Output the (X, Y) coordinate of the center of the cell containing the given text.  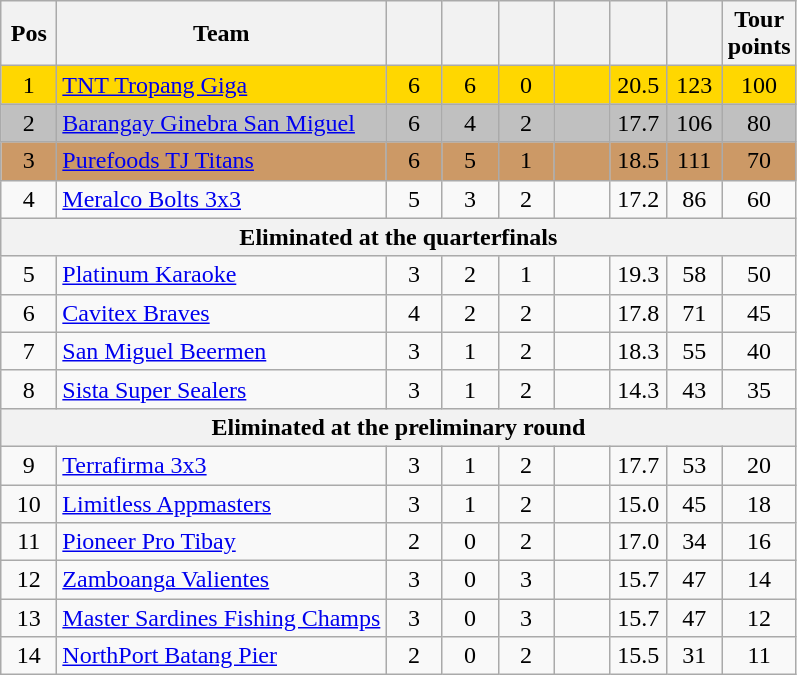
80 (759, 123)
18 (759, 503)
50 (759, 275)
15.5 (638, 656)
8 (29, 389)
Cavitex Braves (222, 313)
TNT Tropang Giga (222, 85)
7 (29, 351)
14.3 (638, 389)
15.0 (638, 503)
Eliminated at the preliminary round (398, 427)
58 (694, 275)
60 (759, 199)
Limitless Appmasters (222, 503)
18.3 (638, 351)
43 (694, 389)
17.0 (638, 542)
20.5 (638, 85)
53 (694, 465)
13 (29, 618)
Barangay Ginebra San Miguel (222, 123)
19.3 (638, 275)
Pos (29, 34)
NorthPort Batang Pier (222, 656)
106 (694, 123)
34 (694, 542)
71 (694, 313)
San Miguel Beermen (222, 351)
Platinum Karaoke (222, 275)
55 (694, 351)
35 (759, 389)
18.5 (638, 161)
Team (222, 34)
17.8 (638, 313)
100 (759, 85)
Eliminated at the quarterfinals (398, 237)
70 (759, 161)
20 (759, 465)
Meralco Bolts 3x3 (222, 199)
123 (694, 85)
Master Sardines Fishing Champs (222, 618)
10 (29, 503)
Sista Super Sealers (222, 389)
40 (759, 351)
31 (694, 656)
16 (759, 542)
Zamboanga Valientes (222, 580)
111 (694, 161)
Purefoods TJ Titans (222, 161)
86 (694, 199)
Pioneer Pro Tibay (222, 542)
9 (29, 465)
Tour points (759, 34)
Terrafirma 3x3 (222, 465)
17.2 (638, 199)
